Output the [x, y] coordinate of the center of the cell containing the given text.  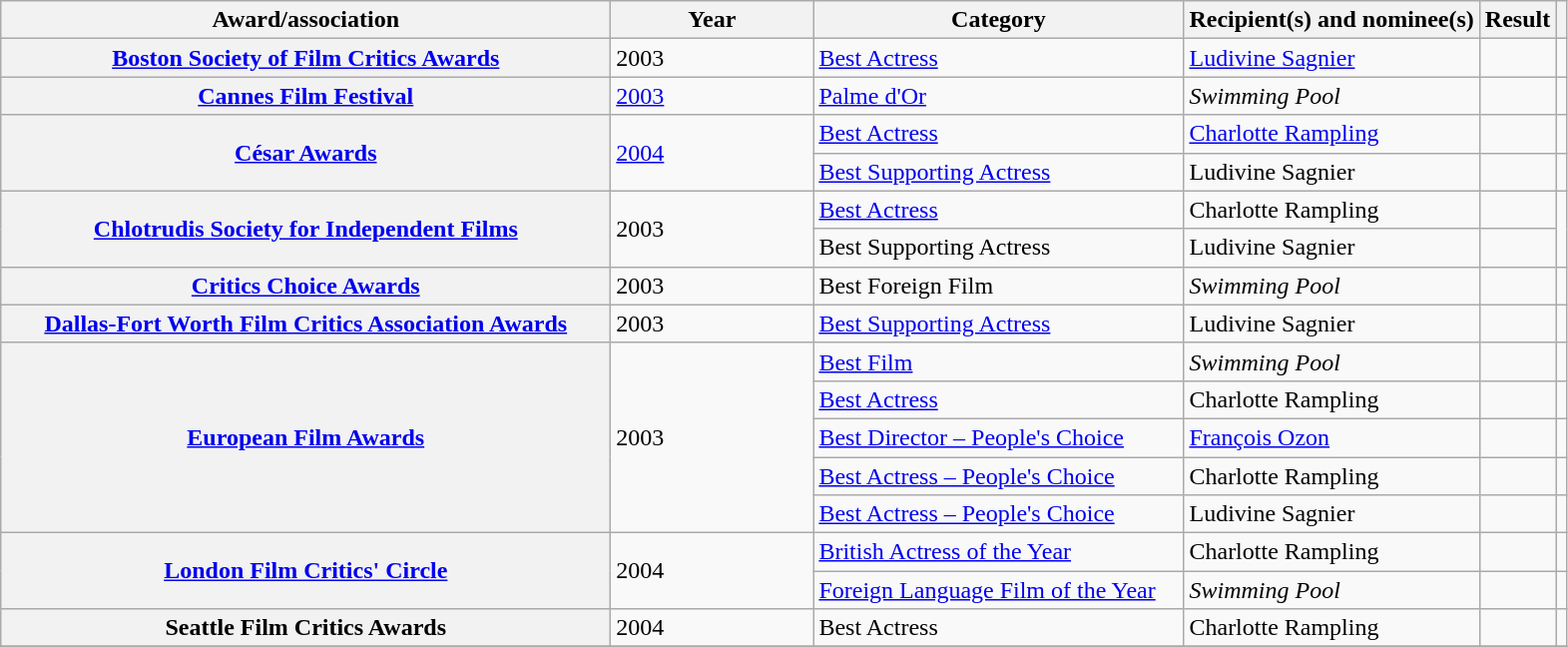
Palme d'Or [998, 96]
François Ozon [1331, 437]
Best Foreign Film [998, 286]
Seattle Film Critics Awards [305, 628]
Category [998, 20]
Recipient(s) and nominee(s) [1331, 20]
European Film Awards [305, 437]
Chlotrudis Society for Independent Films [305, 229]
British Actress of the Year [998, 552]
Best Director – People's Choice [998, 437]
Year [713, 20]
Critics Choice Awards [305, 286]
Best Film [998, 361]
Award/association [305, 20]
Boston Society of Film Critics Awards [305, 58]
Result [1517, 20]
César Awards [305, 153]
Dallas-Fort Worth Film Critics Association Awards [305, 323]
London Film Critics' Circle [305, 571]
Foreign Language Film of the Year [998, 590]
Cannes Film Festival [305, 96]
